Return the [x, y] coordinate for the center point of the cell that contains the specified text.  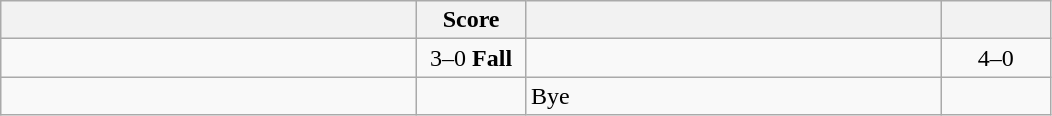
Bye [733, 96]
4–0 [996, 58]
3–0 Fall [472, 58]
Score [472, 20]
